Locate the cell with the specified text and output its (X, Y) center coordinate. 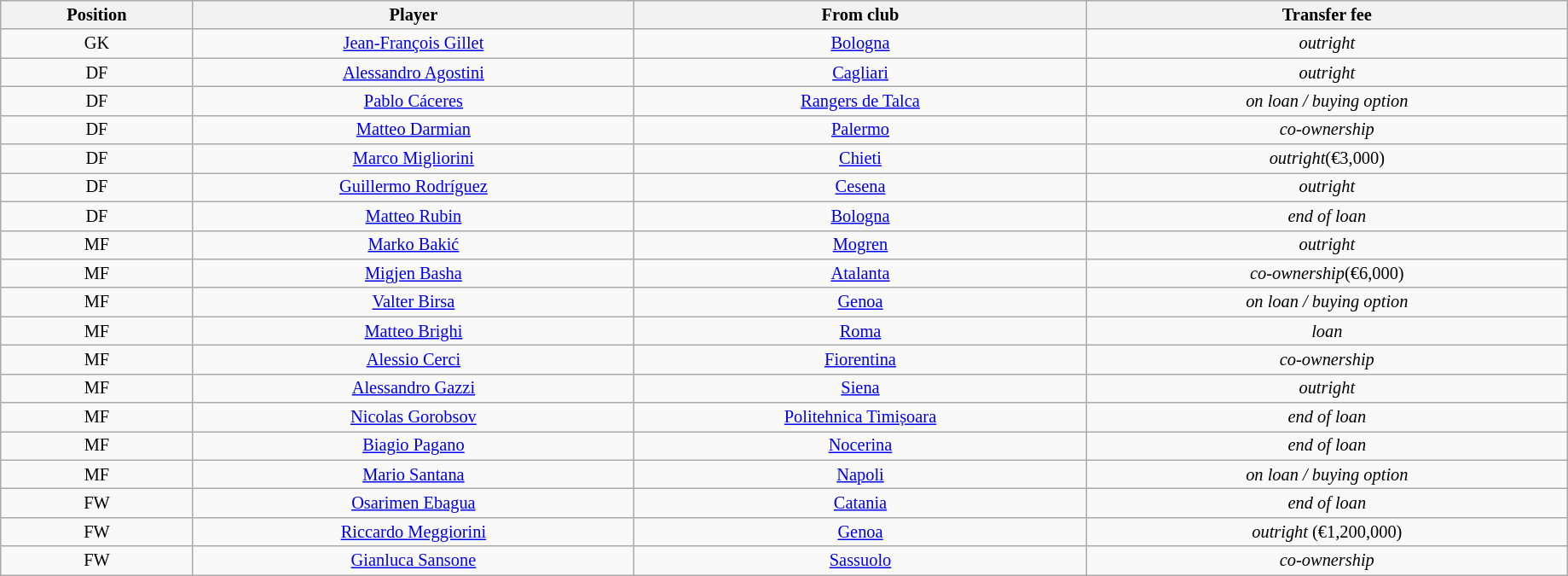
Marco Migliorini (414, 159)
Fiorentina (861, 359)
From club (861, 15)
co-ownership(€6,000) (1327, 273)
Riccardo Meggiorini (414, 532)
Alessandro Agostini (414, 73)
Biagio Pagano (414, 445)
outright (€1,200,000) (1327, 532)
GK (97, 44)
Matteo Brighi (414, 331)
Siena (861, 388)
Napoli (861, 474)
Pablo Cáceres (414, 101)
Roma (861, 331)
Chieti (861, 159)
Matteo Darmian (414, 130)
Player (414, 15)
Cesena (861, 187)
Nocerina (861, 445)
Migjen Basha (414, 273)
Atalanta (861, 273)
loan (1327, 331)
Matteo Rubin (414, 216)
Catania (861, 503)
Nicolas Gorobsov (414, 417)
Politehnica Timișoara (861, 417)
Mario Santana (414, 474)
Rangers de Talca (861, 101)
Alessio Cerci (414, 359)
Mogren (861, 245)
Alessandro Gazzi (414, 388)
Transfer fee (1327, 15)
Marko Bakić (414, 245)
Palermo (861, 130)
Valter Birsa (414, 302)
Osarimen Ebagua (414, 503)
Position (97, 15)
Jean-François Gillet (414, 44)
Guillermo Rodríguez (414, 187)
Gianluca Sansone (414, 561)
Cagliari (861, 73)
outright(€3,000) (1327, 159)
Sassuolo (861, 561)
